Detect which cell encompasses the target text, then output its (x, y) center coordinate. 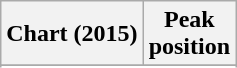
Peakposition (189, 34)
Chart (2015) (72, 34)
